For the text-containing cell, return its midpoint in (x, y) coordinate format. 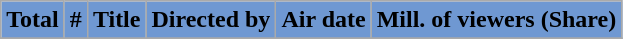
Total (33, 20)
Directed by (211, 20)
Title (116, 20)
# (76, 20)
Mill. of viewers (Share) (496, 20)
Air date (324, 20)
